From the cell containing the given text, extract its center point as [X, Y] coordinate. 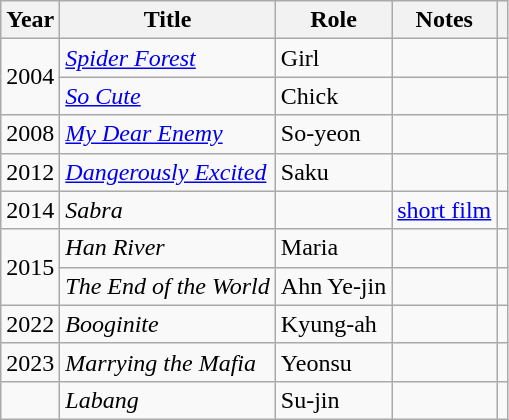
2008 [30, 134]
Role [333, 20]
So Cute [168, 96]
Spider Forest [168, 58]
Booginite [168, 324]
2012 [30, 172]
Girl [333, 58]
2004 [30, 77]
Ahn Ye-jin [333, 286]
Marrying the Mafia [168, 362]
Yeonsu [333, 362]
Su-jin [333, 400]
Year [30, 20]
2014 [30, 210]
Labang [168, 400]
Han River [168, 248]
Maria [333, 248]
Title [168, 20]
Kyung-ah [333, 324]
2023 [30, 362]
Chick [333, 96]
Saku [333, 172]
2015 [30, 267]
So-yeon [333, 134]
Sabra [168, 210]
The End of the World [168, 286]
short film [444, 210]
Notes [444, 20]
2022 [30, 324]
Dangerously Excited [168, 172]
My Dear Enemy [168, 134]
